Find where the given text appears and provide that cell's center as [x, y] coordinate. 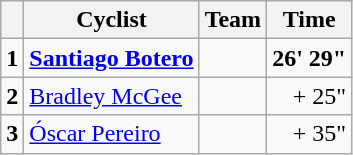
+ 35" [310, 134]
Time [310, 20]
3 [12, 134]
Óscar Pereiro [112, 134]
26' 29" [310, 58]
Cyclist [112, 20]
Bradley McGee [112, 96]
Team [233, 20]
2 [12, 96]
+ 25" [310, 96]
1 [12, 58]
Santiago Botero [112, 58]
